Scan for the cell matching the given text and deliver its (x, y) coordinate at center. 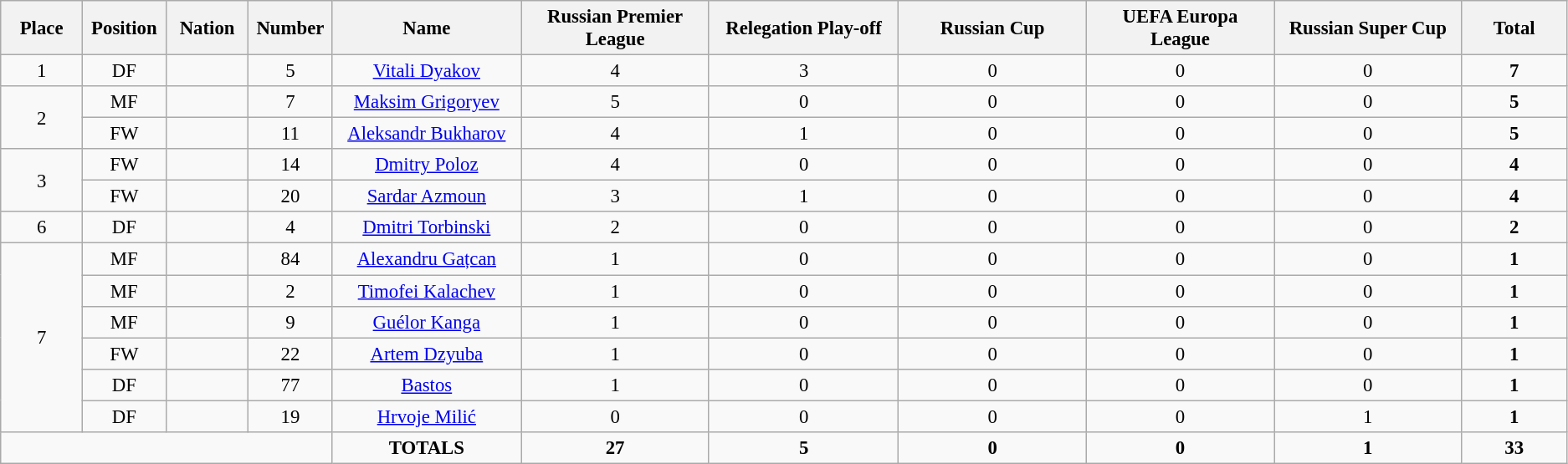
Alexandru Gațcan (427, 259)
27 (616, 448)
TOTALS (427, 448)
Guélor Kanga (427, 322)
6 (42, 228)
9 (290, 322)
Place (42, 28)
Aleksandr Bukharov (427, 134)
Russian Cup (992, 28)
Relegation Play-off (803, 28)
Vitali Dyakov (427, 71)
Maksim Grigoryev (427, 102)
Dmitry Poloz (427, 165)
UEFA Europa League (1180, 28)
11 (290, 134)
Sardar Azmoun (427, 196)
Timofei Kalachev (427, 291)
20 (290, 196)
Bastos (427, 385)
Russian Super Cup (1368, 28)
Position (124, 28)
Total (1514, 28)
Artem Dzyuba (427, 354)
22 (290, 354)
19 (290, 416)
Dmitri Torbinski (427, 228)
33 (1514, 448)
Number (290, 28)
14 (290, 165)
Russian Premier League (616, 28)
84 (290, 259)
77 (290, 385)
Nation (208, 28)
Hrvoje Milić (427, 416)
Name (427, 28)
